For the text-containing cell, return its midpoint in [x, y] coordinate format. 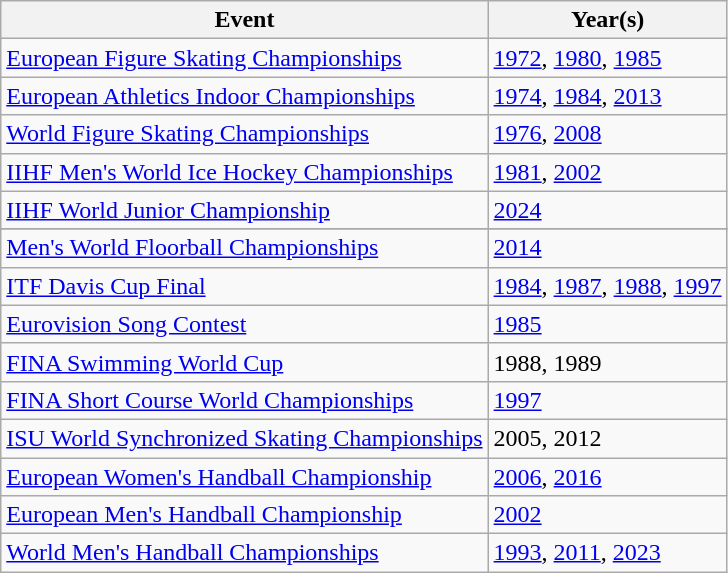
European Figure Skating Championships [244, 58]
Eurovision Song Contest [244, 324]
FINA Swimming World Cup [244, 362]
European Athletics Indoor Championships [244, 96]
1985 [608, 324]
2006, 2016 [608, 477]
1993, 2011, 2023 [608, 553]
Men's World Floorball Championships [244, 248]
2014 [608, 248]
European Men's Handball Championship [244, 515]
2002 [608, 515]
Event [244, 20]
1974, 1984, 2013 [608, 96]
1972, 1980, 1985 [608, 58]
1976, 2008 [608, 134]
IIHF World Junior Championship [244, 210]
2024 [608, 210]
2005, 2012 [608, 438]
1981, 2002 [608, 172]
European Women's Handball Championship [244, 477]
ITF Davis Cup Final [244, 286]
1988, 1989 [608, 362]
IIHF Men's World Ice Hockey Championships [244, 172]
World Men's Handball Championships [244, 553]
Year(s) [608, 20]
ISU World Synchronized Skating Championships [244, 438]
1997 [608, 400]
World Figure Skating Championships [244, 134]
1984, 1987, 1988, 1997 [608, 286]
FINA Short Course World Championships [244, 400]
